From the cell containing the given text, extract its center point as [x, y] coordinate. 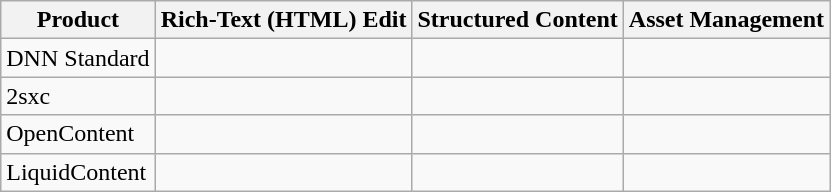
Structured Content [518, 20]
LiquidContent [78, 172]
OpenContent [78, 134]
2sxc [78, 96]
Asset Management [726, 20]
Rich-Text (HTML) Edit [284, 20]
DNN Standard [78, 58]
Product [78, 20]
